Identify which cell holds the provided text, then report its (x, y) central coordinate. 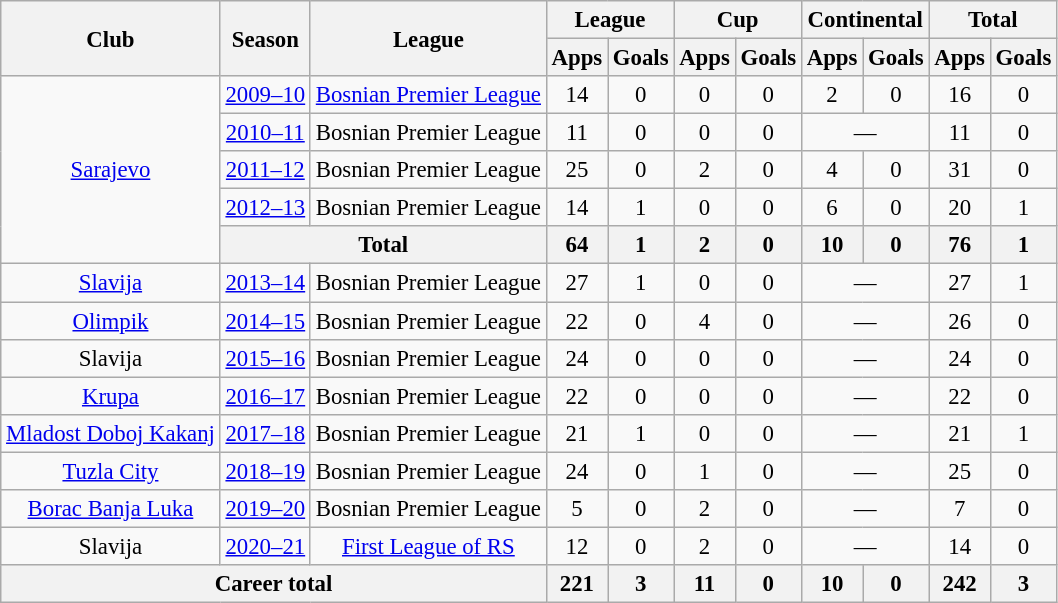
2020–21 (265, 546)
2010–11 (265, 133)
Season (265, 38)
2011–12 (265, 170)
Tuzla City (110, 471)
2016–17 (265, 396)
5 (576, 509)
Krupa (110, 396)
76 (960, 245)
2014–15 (265, 321)
2012–13 (265, 208)
Cup (738, 20)
31 (960, 170)
2017–18 (265, 433)
2015–16 (265, 358)
26 (960, 321)
12 (576, 546)
7 (960, 509)
242 (960, 584)
First League of RS (428, 546)
2019–20 (265, 509)
16 (960, 95)
2018–19 (265, 471)
Sarajevo (110, 170)
Continental (865, 20)
Borac Banja Luka (110, 509)
Career total (274, 584)
Olimpik (110, 321)
Mladost Doboj Kakanj (110, 433)
6 (832, 208)
Club (110, 38)
2013–14 (265, 283)
2009–10 (265, 95)
64 (576, 245)
221 (576, 584)
20 (960, 208)
